Return (X, Y) of the center of cell containing provided text 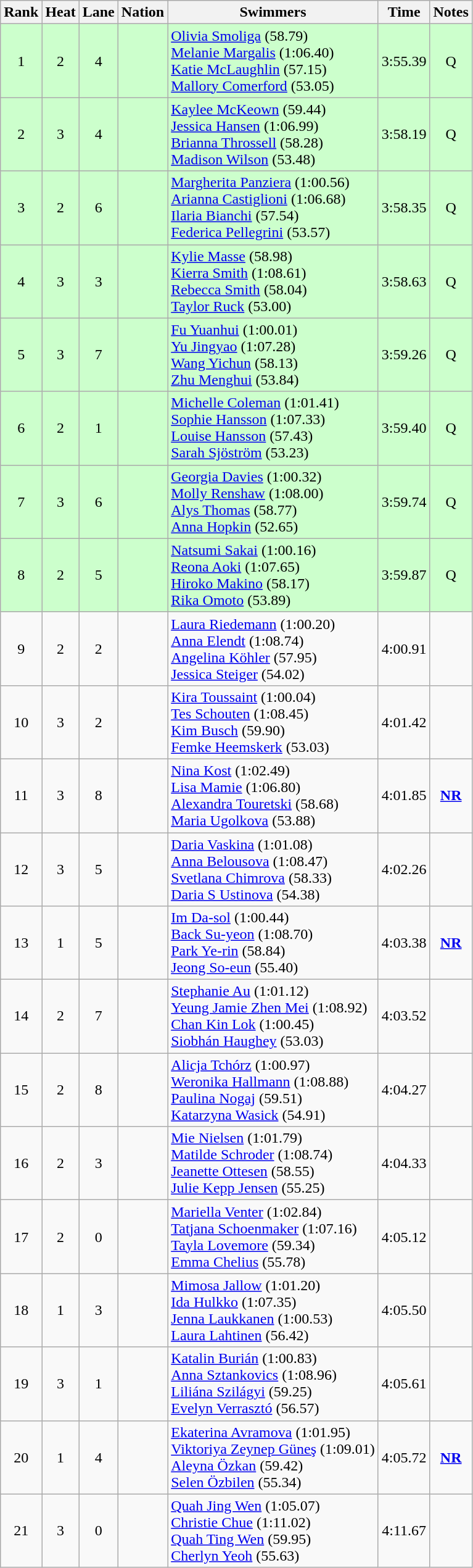
16 (21, 1163)
11 (21, 795)
Nina Kost (1:02.49)Lisa Mamie (1:06.80)Alexandra Touretski (58.68)Maria Ugolkova (53.88) (273, 795)
13 (21, 943)
Heat (60, 12)
4:01.42 (404, 722)
4:04.33 (404, 1163)
4:01.85 (404, 795)
12 (21, 869)
Lane (99, 12)
21 (21, 1531)
Olivia Smoliga (58.79)Melanie Margalis (1:06.40)Katie McLaughlin (57.15)Mallory Comerford (53.05) (273, 60)
Im Da-sol (1:00.44)Back Su-yeon (1:08.70)Park Ye-rin (58.84)Jeong So-eun (55.40) (273, 943)
Georgia Davies (1:00.32)Molly Renshaw (1:08.00)Alys Thomas (58.77)Anna Hopkin (52.65) (273, 501)
Kira Toussaint (1:00.04)Tes Schouten (1:08.45)Kim Busch (59.90)Femke Heemskerk (53.03) (273, 722)
3:58.63 (404, 281)
18 (21, 1310)
4:03.38 (404, 943)
4:11.67 (404, 1531)
Margherita Panziera (1:00.56)Arianna Castiglioni (1:06.68)Ilaria Bianchi (57.54)Federica Pellegrini (53.57) (273, 207)
3:59.40 (404, 428)
Rank (21, 12)
4:02.26 (404, 869)
10 (21, 722)
4:05.61 (404, 1384)
3:59.26 (404, 354)
Kaylee McKeown (59.44)Jessica Hansen (1:06.99)Brianna Throssell (58.28)Madison Wilson (53.48) (273, 135)
Notes (451, 12)
Quah Jing Wen (1:05.07)Christie Chue (1:11.02)Quah Ting Wen (59.95)Cherlyn Yeoh (55.63) (273, 1531)
4:00.91 (404, 648)
Nation (142, 12)
19 (21, 1384)
Daria Vaskina (1:01.08)Anna Belousova (1:08.47)Svetlana Chimrova (58.33)Daria S Ustinova (54.38) (273, 869)
Natsumi Sakai (1:00.16)Reona Aoki (1:07.65)Hiroko Makino (58.17)Rika Omoto (53.89) (273, 575)
3:59.74 (404, 501)
4:04.27 (404, 1090)
9 (21, 648)
3:55.39 (404, 60)
Time (404, 12)
4:05.72 (404, 1457)
15 (21, 1090)
Ekaterina Avramova (1:01.95)Viktoriya Zeynep Güneş (1:09.01)Aleyna Özkan (59.42)Selen Özbilen (55.34) (273, 1457)
Stephanie Au (1:01.12)Yeung Jamie Zhen Mei (1:08.92)Chan Kin Lok (1:00.45)Siobhán Haughey (53.03) (273, 1016)
Swimmers (273, 12)
Mariella Venter (1:02.84)Tatjana Schoenmaker (1:07.16)Tayla Lovemore (59.34)Emma Chelius (55.78) (273, 1237)
Mimosa Jallow (1:01.20)Ida Hulkko (1:07.35)Jenna Laukkanen (1:00.53)Laura Lahtinen (56.42) (273, 1310)
Laura Riedemann (1:00.20)Anna Elendt (1:08.74)Angelina Köhler (57.95)Jessica Steiger (54.02) (273, 648)
4:05.12 (404, 1237)
Fu Yuanhui (1:00.01)Yu Jingyao (1:07.28)Wang Yichun (58.13)Zhu Menghui (53.84) (273, 354)
3:59.87 (404, 575)
3:58.35 (404, 207)
Mie Nielsen (1:01.79)Matilde Schroder (1:08.74)Jeanette Ottesen (58.55)Julie Kepp Jensen (55.25) (273, 1163)
17 (21, 1237)
4:05.50 (404, 1310)
Alicja Tchórz (1:00.97)Weronika Hallmann (1:08.88)Paulina Nogaj (59.51)Katarzyna Wasick (54.91) (273, 1090)
Michelle Coleman (1:01.41)Sophie Hansson (1:07.33)Louise Hansson (57.43)Sarah Sjöström (53.23) (273, 428)
3:58.19 (404, 135)
Kylie Masse (58.98)Kierra Smith (1:08.61)Rebecca Smith (58.04)Taylor Ruck (53.00) (273, 281)
20 (21, 1457)
Katalin Burián (1:00.83)Anna Sztankovics (1:08.96)Liliána Szilágyi (59.25)Evelyn Verrasztó (56.57) (273, 1384)
14 (21, 1016)
4:03.52 (404, 1016)
